From the cell containing the given text, extract its center point as [X, Y] coordinate. 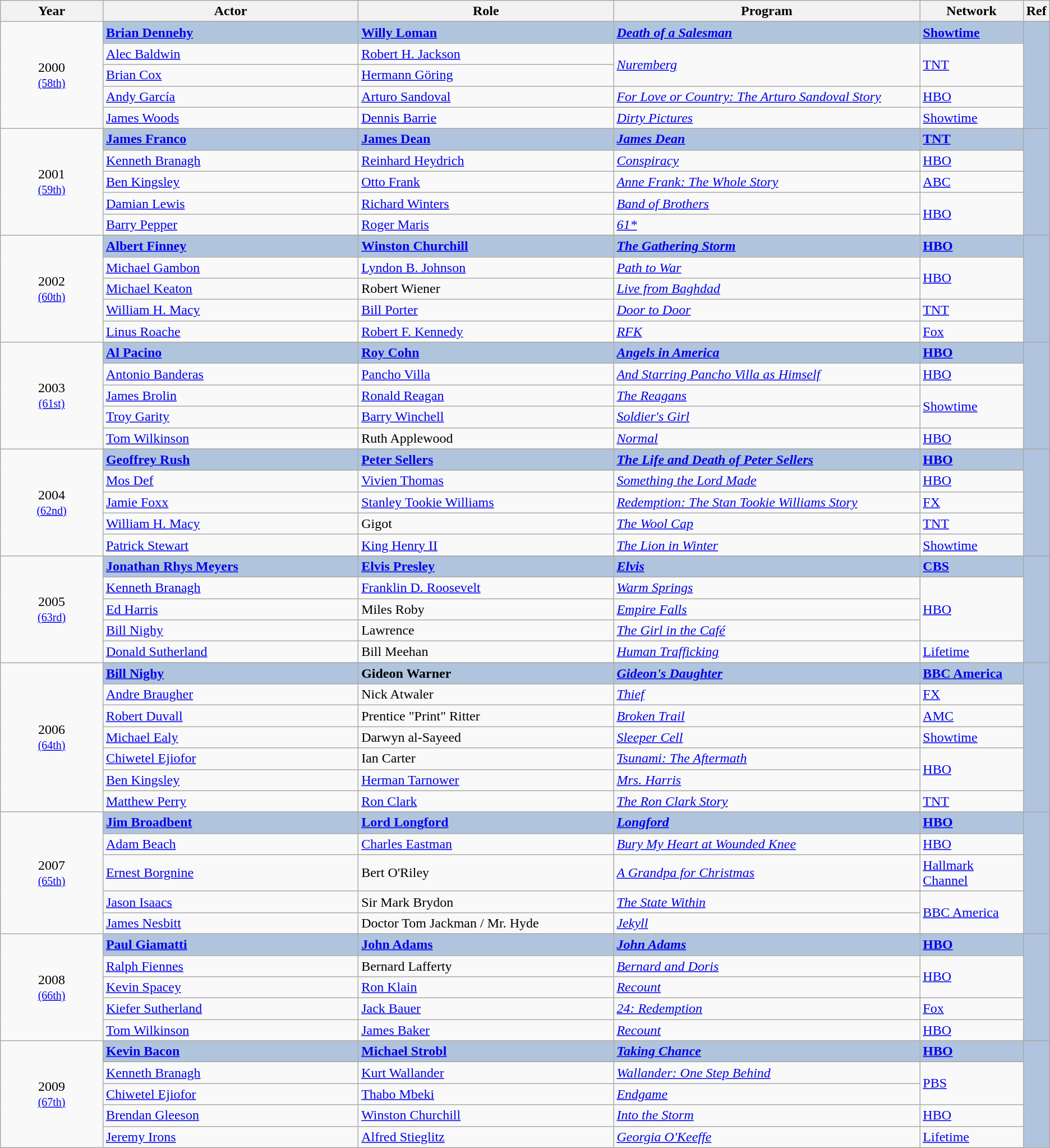
Richard Winters [486, 203]
A Grandpa for Christmas [767, 873]
2000 (58th) [52, 75]
Damian Lewis [230, 203]
Stanley Tookie Williams [486, 502]
Pancho Villa [486, 374]
Band of Brothers [767, 203]
James Woods [230, 118]
Bernard and Doris [767, 966]
Michael Keaton [230, 289]
Path to War [767, 268]
Donald Sutherland [230, 652]
2003 (61st) [52, 396]
Dirty Pictures [767, 118]
2004 (62nd) [52, 502]
Robert Wiener [486, 289]
Lawrence [486, 631]
The Ron Clark Story [767, 801]
Roy Cohn [486, 353]
Gideon's Daughter [767, 673]
Lyndon B. Johnson [486, 268]
Robert H. Jackson [486, 54]
Jack Bauer [486, 1009]
Live from Baghdad [767, 289]
Sleeper Cell [767, 737]
Hallmark Channel [971, 873]
Ronald Reagan [486, 396]
Lord Longford [486, 823]
Angels in America [767, 353]
Robert F. Kennedy [486, 332]
The State Within [767, 902]
Willy Loman [486, 33]
Geoffrey Rush [230, 460]
Andre Braugher [230, 695]
Jekyll [767, 923]
Longford [767, 823]
Ref [1037, 11]
Gideon Warner [486, 673]
Nick Atwaler [486, 695]
Anne Frank: The Whole Story [767, 182]
Empire Falls [767, 609]
Mos Def [230, 481]
The Life and Death of Peter Sellers [767, 460]
Reinhard Heydrich [486, 160]
Bill Meehan [486, 652]
CBS [971, 566]
2001 (59th) [52, 182]
Jim Broadbent [230, 823]
Gigot [486, 524]
Thief [767, 695]
Miles Roby [486, 609]
Sir Mark Brydon [486, 902]
Program [767, 11]
Ruth Applewood [486, 438]
Michael Gambon [230, 268]
Jamie Foxx [230, 502]
The Wool Cap [767, 524]
Door to Door [767, 310]
Arturo Sandoval [486, 97]
Warm Springs [767, 587]
Patrick Stewart [230, 545]
Elvis [767, 566]
Roger Maris [486, 224]
Kurt Wallander [486, 1073]
Nuremberg [767, 65]
Actor [230, 11]
Redemption: The Stan Tookie Williams Story [767, 502]
Kevin Bacon [230, 1051]
Barry Winchell [486, 417]
And Starring Pancho Villa as Himself [767, 374]
Jeremy Irons [230, 1137]
Elvis Presley [486, 566]
Doctor Tom Jackman / Mr. Hyde [486, 923]
Matthew Perry [230, 801]
2009 (67th) [52, 1094]
AMC [971, 716]
2008 (66th) [52, 987]
Something the Lord Made [767, 481]
Charles Eastman [486, 844]
Bill Porter [486, 310]
Andy García [230, 97]
Brian Cox [230, 75]
PBS [971, 1083]
James Franco [230, 139]
Broken Trail [767, 716]
Ernest Borgnine [230, 873]
Ron Clark [486, 801]
Brian Dennehy [230, 33]
Network [971, 11]
Vivien Thomas [486, 481]
Death of a Salesman [767, 33]
Role [486, 11]
The Gathering Storm [767, 246]
Georgia O'Keeffe [767, 1137]
The Lion in Winter [767, 545]
For Love or Country: The Arturo Sandoval Story [767, 97]
Endgame [767, 1094]
Bernard Lafferty [486, 966]
Conspiracy [767, 160]
The Girl in the Café [767, 631]
Al Pacino [230, 353]
2006 (64th) [52, 737]
Kevin Spacey [230, 988]
Alfred Stieglitz [486, 1137]
Soldier's Girl [767, 417]
Mrs. Harris [767, 780]
Tsunami: The Aftermath [767, 759]
Michael Ealy [230, 737]
Dennis Barrie [486, 118]
The Reagans [767, 396]
24: Redemption [767, 1009]
Albert Finney [230, 246]
Into the Storm [767, 1115]
Darwyn al-Sayeed [486, 737]
Ron Klain [486, 988]
Prentice "Print" Ritter [486, 716]
Ed Harris [230, 609]
Thabo Mbeki [486, 1094]
Ian Carter [486, 759]
RFK [767, 332]
Barry Pepper [230, 224]
Hermann Göring [486, 75]
Michael Strobl [486, 1051]
Herman Tarnower [486, 780]
Paul Giamatti [230, 944]
Bury My Heart at Wounded Knee [767, 844]
James Nesbitt [230, 923]
2007 (65th) [52, 873]
James Brolin [230, 396]
Bert O'Riley [486, 873]
Troy Garity [230, 417]
Jonathan Rhys Meyers [230, 566]
Year [52, 11]
Alec Baldwin [230, 54]
Robert Duvall [230, 716]
Jason Isaacs [230, 902]
Brendan Gleeson [230, 1115]
Franklin D. Roosevelt [486, 587]
Taking Chance [767, 1051]
2005 (63rd) [52, 609]
Linus Roache [230, 332]
Otto Frank [486, 182]
King Henry II [486, 545]
Kiefer Sutherland [230, 1009]
Human Trafficking [767, 652]
Peter Sellers [486, 460]
Ralph Fiennes [230, 966]
61* [767, 224]
ABC [971, 182]
Normal [767, 438]
James Baker [486, 1030]
Antonio Banderas [230, 374]
Wallander: One Step Behind [767, 1073]
2002 (60th) [52, 288]
Adam Beach [230, 844]
